Provide the (x, y) coordinate of the cell's center where the given text is located.  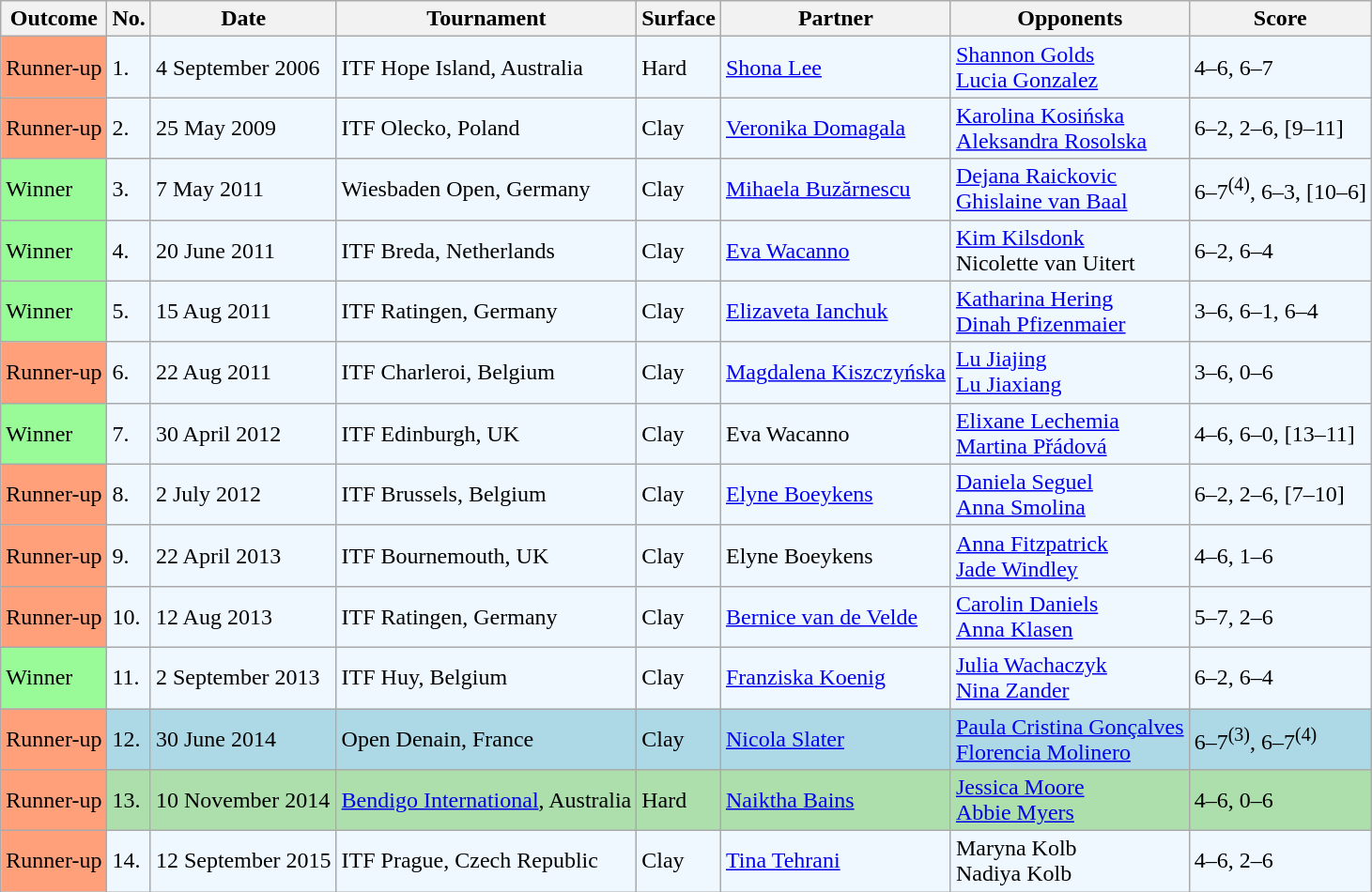
Julia Wachaczyk Nina Zander (1070, 678)
ITF Hope Island, Australia (486, 68)
Bernice van de Velde (836, 616)
13. (129, 800)
2. (129, 128)
25 May 2009 (243, 128)
Bendigo International, Australia (486, 800)
Lu Jiajing Lu Jiaxiang (1070, 372)
Nicola Slater (836, 738)
22 Aug 2011 (243, 372)
15 Aug 2011 (243, 312)
ITF Bournemouth, UK (486, 556)
Elizaveta Ianchuk (836, 312)
4. (129, 250)
6–7(3), 6–7(4) (1280, 738)
Dejana Raickovic Ghislaine van Baal (1070, 190)
4–6, 0–6 (1280, 800)
Karolina Kosińska Aleksandra Rosolska (1070, 128)
8. (129, 494)
ITF Charleroi, Belgium (486, 372)
Kim Kilsdonk Nicolette van Uitert (1070, 250)
2 July 2012 (243, 494)
Veronika Domagala (836, 128)
7 May 2011 (243, 190)
10. (129, 616)
Outcome (54, 19)
No. (129, 19)
Wiesbaden Open, Germany (486, 190)
2 September 2013 (243, 678)
Open Denain, France (486, 738)
6–2, 2–6, [7–10] (1280, 494)
22 April 2013 (243, 556)
9. (129, 556)
Naiktha Bains (836, 800)
7. (129, 434)
Paula Cristina Gonçalves Florencia Molinero (1070, 738)
12 Aug 2013 (243, 616)
12. (129, 738)
20 June 2011 (243, 250)
1. (129, 68)
Surface (679, 19)
3–6, 6–1, 6–4 (1280, 312)
Franziska Koenig (836, 678)
4–6, 2–6 (1280, 862)
12 September 2015 (243, 862)
ITF Edinburgh, UK (486, 434)
Shannon Golds Lucia Gonzalez (1070, 68)
Score (1280, 19)
4–6, 1–6 (1280, 556)
ITF Prague, Czech Republic (486, 862)
ITF Huy, Belgium (486, 678)
Shona Lee (836, 68)
3–6, 0–6 (1280, 372)
4 September 2006 (243, 68)
5. (129, 312)
Tournament (486, 19)
Jessica Moore Abbie Myers (1070, 800)
ITF Olecko, Poland (486, 128)
11. (129, 678)
14. (129, 862)
ITF Breda, Netherlands (486, 250)
5–7, 2–6 (1280, 616)
Mihaela Buzărnescu (836, 190)
Daniela Seguel Anna Smolina (1070, 494)
10 November 2014 (243, 800)
Date (243, 19)
30 June 2014 (243, 738)
30 April 2012 (243, 434)
Opponents (1070, 19)
6–2, 2–6, [9–11] (1280, 128)
6–7(4), 6–3, [10–6] (1280, 190)
3. (129, 190)
6. (129, 372)
Anna Fitzpatrick Jade Windley (1070, 556)
Carolin Daniels Anna Klasen (1070, 616)
Maryna Kolb Nadiya Kolb (1070, 862)
Katharina Hering Dinah Pfizenmaier (1070, 312)
4–6, 6–7 (1280, 68)
Partner (836, 19)
ITF Brussels, Belgium (486, 494)
Elixane Lechemia Martina Přádová (1070, 434)
Tina Tehrani (836, 862)
Magdalena Kiszczyńska (836, 372)
4–6, 6–0, [13–11] (1280, 434)
